Determine the [x, y] coordinate at the center of the cell enclosing the given text.  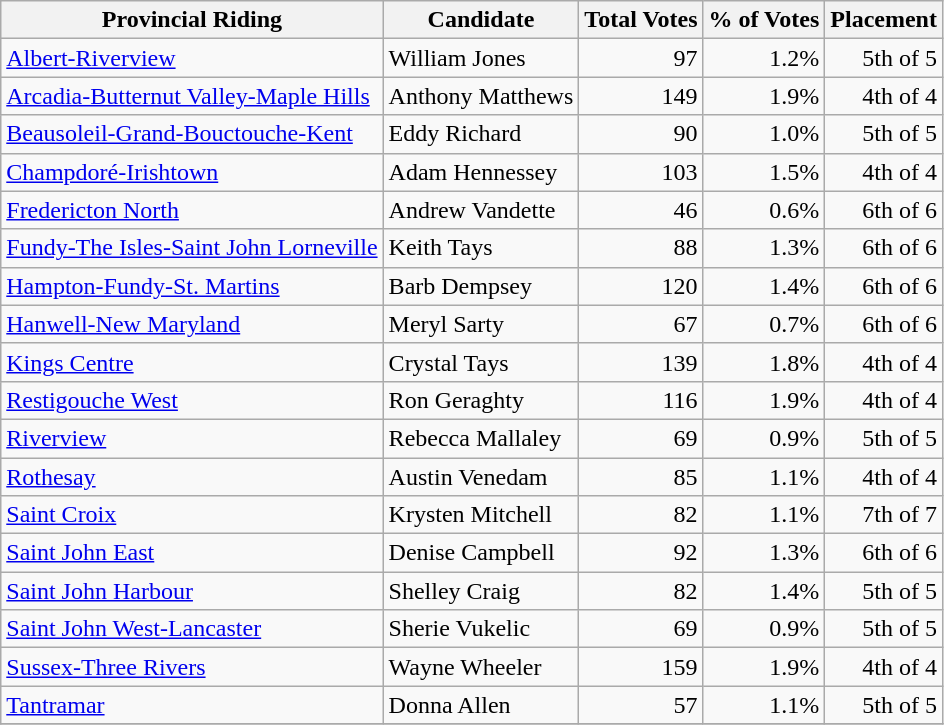
Rebecca Mallaley [481, 438]
Anthony Matthews [481, 96]
0.7% [764, 324]
149 [641, 96]
1.0% [764, 134]
103 [641, 172]
Austin Venedam [481, 477]
Saint Croix [192, 515]
Denise Campbell [481, 553]
92 [641, 553]
Fredericton North [192, 210]
Adam Hennessey [481, 172]
Keith Tays [481, 248]
Barb Dempsey [481, 286]
Meryl Sarty [481, 324]
90 [641, 134]
Riverview [192, 438]
Andrew Vandette [481, 210]
Rothesay [192, 477]
Eddy Richard [481, 134]
Tantramar [192, 705]
Krysten Mitchell [481, 515]
Saint John Harbour [192, 591]
159 [641, 667]
% of Votes [764, 20]
Candidate [481, 20]
Saint John East [192, 553]
Provincial Riding [192, 20]
Hampton-Fundy-St. Martins [192, 286]
Champdoré-Irishtown [192, 172]
Sussex-Three Rivers [192, 667]
Shelley Craig [481, 591]
Placement [884, 20]
Restigouche West [192, 400]
Arcadia-Butternut Valley-Maple Hills [192, 96]
Ron Geraghty [481, 400]
85 [641, 477]
1.2% [764, 58]
Sherie Vukelic [481, 629]
67 [641, 324]
Crystal Tays [481, 362]
Albert-Riverview [192, 58]
Donna Allen [481, 705]
88 [641, 248]
Beausoleil-Grand-Bouctouche-Kent [192, 134]
Hanwell-New Maryland [192, 324]
Fundy-The Isles-Saint John Lorneville [192, 248]
William Jones [481, 58]
Kings Centre [192, 362]
0.6% [764, 210]
57 [641, 705]
7th of 7 [884, 515]
139 [641, 362]
Wayne Wheeler [481, 667]
97 [641, 58]
1.8% [764, 362]
120 [641, 286]
Saint John West-Lancaster [192, 629]
Total Votes [641, 20]
116 [641, 400]
46 [641, 210]
1.5% [764, 172]
